Return [x, y] of the center of cell containing provided text 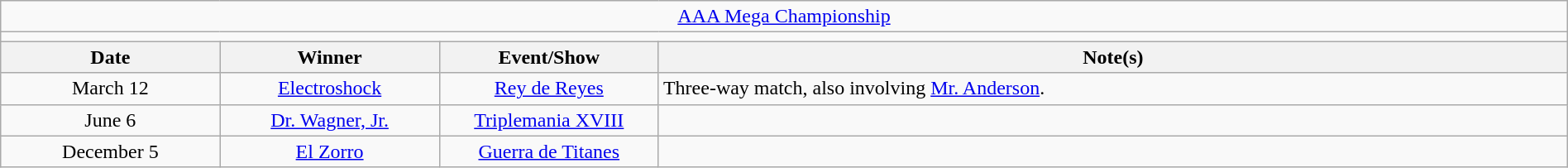
June 6 [111, 120]
Triplemania XVIII [549, 120]
Three-way match, also involving Mr. Anderson. [1113, 89]
Electroshock [329, 89]
Note(s) [1113, 57]
Event/Show [549, 57]
Rey de Reyes [549, 89]
March 12 [111, 89]
AAA Mega Championship [784, 17]
Guerra de Titanes [549, 151]
Dr. Wagner, Jr. [329, 120]
Date [111, 57]
Winner [329, 57]
December 5 [111, 151]
El Zorro [329, 151]
